Capture the cell that displays the provided text and extract its (X, Y) central coordinate. 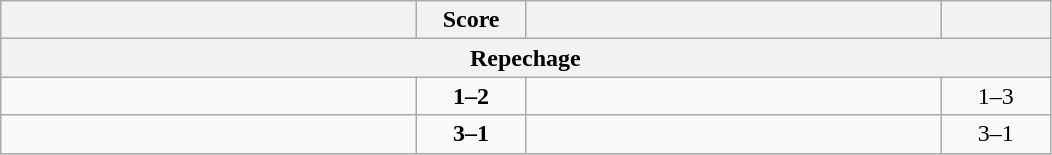
Repechage (526, 58)
1–3 (996, 96)
1–2 (472, 96)
Score (472, 20)
